Capture the cell that displays the provided text and extract its (X, Y) central coordinate. 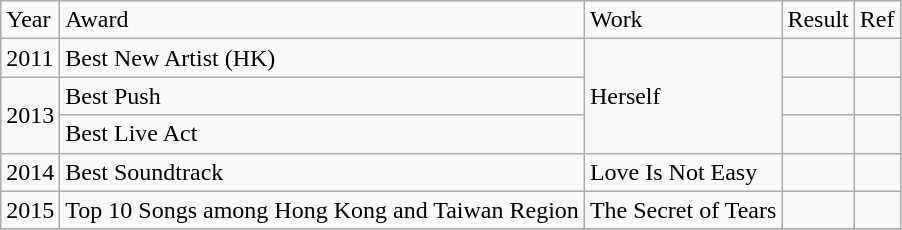
Result (818, 20)
Herself (683, 96)
Award (322, 20)
Year (30, 20)
Work (683, 20)
Best New Artist (HK) (322, 58)
2014 (30, 172)
The Secret of Tears (683, 210)
2011 (30, 58)
Best Soundtrack (322, 172)
Top 10 Songs among Hong Kong and Taiwan Region (322, 210)
Ref (877, 20)
Best Live Act (322, 134)
Love Is Not Easy (683, 172)
Best Push (322, 96)
2013 (30, 115)
2015 (30, 210)
